Search for the cell housing the specified text and yield its (X, Y) center coordinate. 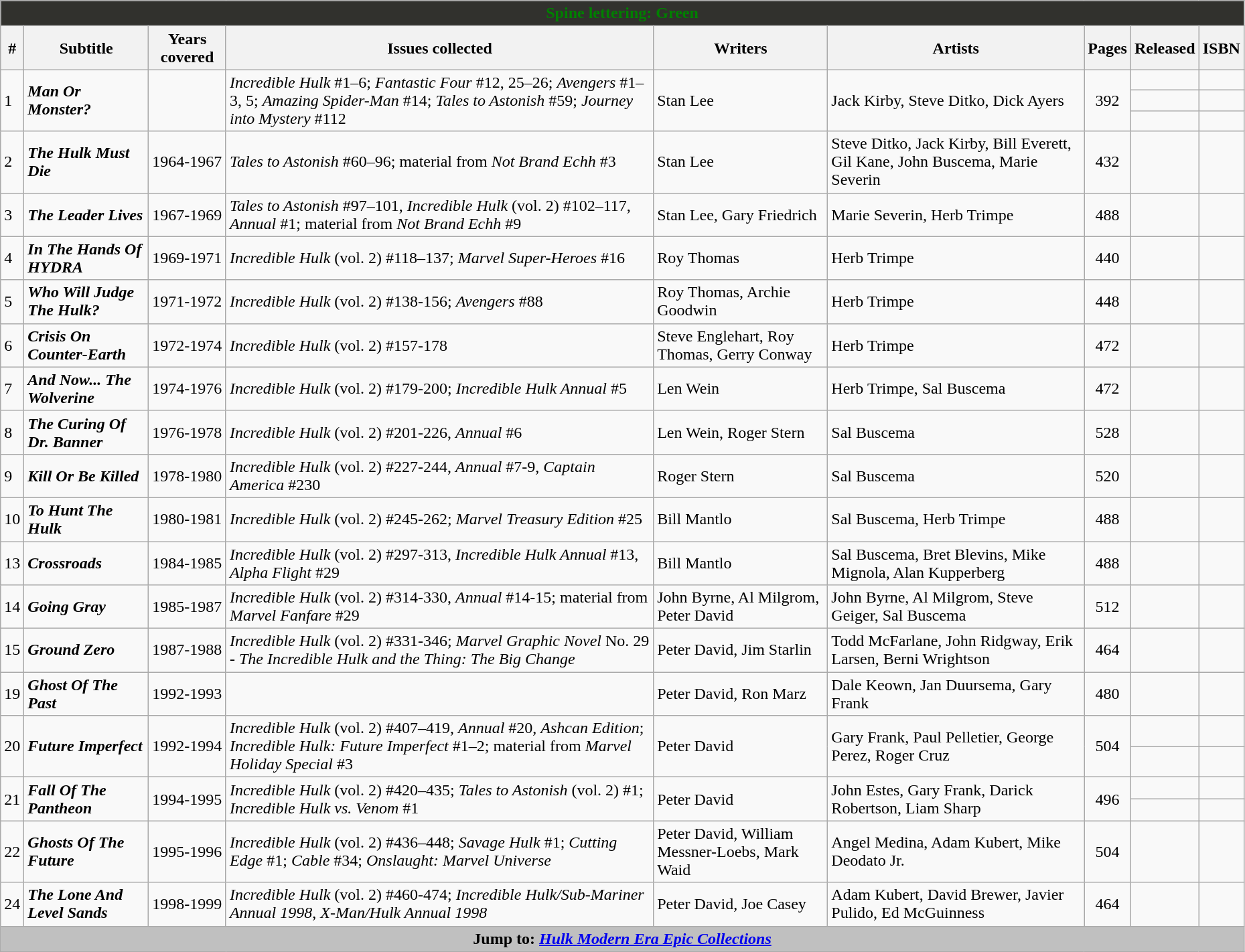
Tales to Astonish #60–96; material from Not Brand Echh #3 (439, 162)
448 (1108, 301)
7 (12, 388)
13 (12, 562)
The Hulk Must Die (86, 162)
Issues collected (439, 48)
Crossroads (86, 562)
Jump to: Hulk Modern Era Epic Collections (623, 939)
Peter David, Joe Casey (741, 904)
Incredible Hulk (vol. 2) #407–419, Annual #20, Ashcan Edition; Incredible Hulk: Future Imperfect #1–2; material from Marvel Holiday Special #3 (439, 746)
John Byrne, Al Milgrom, Peter David (741, 607)
The Curing Of Dr. Banner (86, 432)
22 (12, 852)
Len Wein, Roger Stern (741, 432)
1972-1974 (188, 345)
Years covered (188, 48)
1980-1981 (188, 520)
Ground Zero (86, 651)
Crisis On Counter-Earth (86, 345)
Marie Severin, Herb Trimpe (956, 214)
1992-1994 (188, 746)
1984-1985 (188, 562)
5 (12, 301)
Subtitle (86, 48)
1987-1988 (188, 651)
Going Gray (86, 607)
Kill Or Be Killed (86, 475)
512 (1108, 607)
John Estes, Gary Frank, Darick Robertson, Liam Sharp (956, 799)
1 (12, 100)
14 (12, 607)
In The Hands Of HYDRA (86, 258)
Peter David, Ron Marz (741, 694)
Ghost Of The Past (86, 694)
Incredible Hulk (vol. 2) #331-346; Marvel Graphic Novel No. 29 - The Incredible Hulk and the Thing: The Big Change (439, 651)
9 (12, 475)
1974-1976 (188, 388)
Gary Frank, Paul Pelletier, George Perez, Roger Cruz (956, 746)
To Hunt The Hulk (86, 520)
Steve Englehart, Roy Thomas, Gerry Conway (741, 345)
Incredible Hulk (vol. 2) #157-178 (439, 345)
Incredible Hulk (vol. 2) #138-156; Avengers #88 (439, 301)
Artists (956, 48)
3 (12, 214)
Sal Buscema, Bret Blevins, Mike Mignola, Alan Kupperberg (956, 562)
Incredible Hulk (vol. 2) #297-313, Incredible Hulk Annual #13, Alpha Flight #29 (439, 562)
8 (12, 432)
The Leader Lives (86, 214)
Incredible Hulk #1–6; Fantastic Four #12, 25–26; Avengers #1–3, 5; Amazing Spider-Man #14; Tales to Astonish #59; Journey into Mystery #112 (439, 100)
528 (1108, 432)
Incredible Hulk (vol. 2) #314-330, Annual #14-15; material from Marvel Fanfare #29 (439, 607)
440 (1108, 258)
Incredible Hulk (vol. 2) #201-226, Annual #6 (439, 432)
19 (12, 694)
1967-1969 (188, 214)
And Now... The Wolverine (86, 388)
Roy Thomas, Archie Goodwin (741, 301)
1969-1971 (188, 258)
4 (12, 258)
Incredible Hulk (vol. 2) #460-474; Incredible Hulk/Sub-Mariner Annual 1998, X-Man/Hulk Annual 1998 (439, 904)
1978-1980 (188, 475)
Spine lettering: Green (623, 13)
Peter David, William Messner-Loebs, Mark Waid (741, 852)
Who Will Judge The Hulk? (86, 301)
Incredible Hulk (vol. 2) #436–448; Savage Hulk #1; Cutting Edge #1; Cable #34; Onslaught: Marvel Universe (439, 852)
Incredible Hulk (vol. 2) #179-200; Incredible Hulk Annual #5 (439, 388)
Stan Lee, Gary Friedrich (741, 214)
Incredible Hulk (vol. 2) #245-262; Marvel Treasury Edition #25 (439, 520)
Steve Ditko, Jack Kirby, Bill Everett, Gil Kane, John Buscema, Marie Severin (956, 162)
20 (12, 746)
Incredible Hulk (vol. 2) #227-244, Annual #7-9, Captain America #230 (439, 475)
ISBN (1222, 48)
Dale Keown, Jan Duursema, Gary Frank (956, 694)
Released (1165, 48)
Incredible Hulk (vol. 2) #118–137; Marvel Super-Heroes #16 (439, 258)
The Lone And Level Sands (86, 904)
432 (1108, 162)
Ghosts Of The Future (86, 852)
Roger Stern (741, 475)
John Byrne, Al Milgrom, Steve Geiger, Sal Buscema (956, 607)
392 (1108, 100)
Fall Of The Pantheon (86, 799)
Future Imperfect (86, 746)
Herb Trimpe, Sal Buscema (956, 388)
1995-1996 (188, 852)
Man Or Monster? (86, 100)
Roy Thomas (741, 258)
Tales to Astonish #97–101, Incredible Hulk (vol. 2) #102–117, Annual #1; material from Not Brand Echh #9 (439, 214)
1964-1967 (188, 162)
1994-1995 (188, 799)
15 (12, 651)
Angel Medina, Adam Kubert, Mike Deodato Jr. (956, 852)
Peter David, Jim Starlin (741, 651)
Todd McFarlane, John Ridgway, Erik Larsen, Berni Wrightson (956, 651)
Jack Kirby, Steve Ditko, Dick Ayers (956, 100)
Sal Buscema, Herb Trimpe (956, 520)
520 (1108, 475)
24 (12, 904)
1992-1993 (188, 694)
Pages (1108, 48)
6 (12, 345)
Len Wein (741, 388)
2 (12, 162)
10 (12, 520)
Adam Kubert, David Brewer, Javier Pulido, Ed McGuinness (956, 904)
496 (1108, 799)
# (12, 48)
1985-1987 (188, 607)
480 (1108, 694)
Writers (741, 48)
1976-1978 (188, 432)
21 (12, 799)
Incredible Hulk (vol. 2) #420–435; Tales to Astonish (vol. 2) #1; Incredible Hulk vs. Venom #1 (439, 799)
1971-1972 (188, 301)
1998-1999 (188, 904)
